Provide the (X, Y) coordinate of the cell's center where the given text is located.  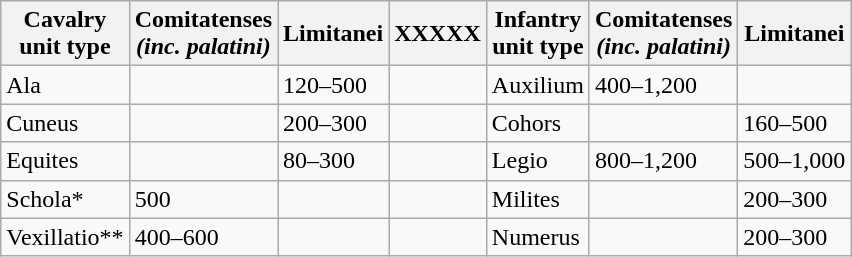
120–500 (334, 85)
160–500 (794, 123)
Cuneus (65, 123)
Ala (65, 85)
800–1,200 (663, 161)
Cavalryunit type (65, 34)
Infantryunit type (538, 34)
XXXXX (438, 34)
Vexillatio** (65, 237)
Auxilium (538, 85)
400–600 (203, 237)
Legio (538, 161)
Equites (65, 161)
Schola* (65, 199)
Numerus (538, 237)
80–300 (334, 161)
Milites (538, 199)
500–1,000 (794, 161)
400–1,200 (663, 85)
500 (203, 199)
Cohors (538, 123)
